Search for the cell housing the specified text and yield its [x, y] center coordinate. 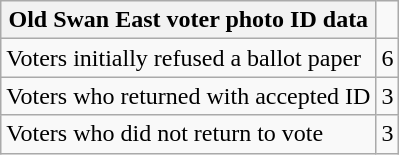
Voters initially refused a ballot paper [188, 58]
Voters who returned with accepted ID [188, 96]
Voters who did not return to vote [188, 134]
Old Swan East voter photo ID data [188, 20]
6 [388, 58]
